Extract the [x, y] coordinate from the center of the cell holding the provided text.  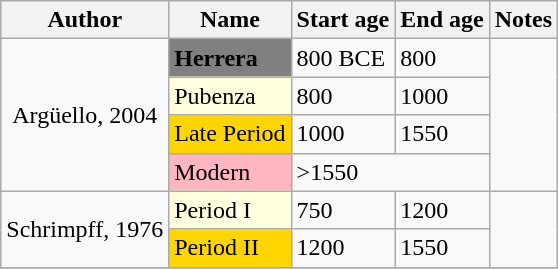
Argüello, 2004 [85, 115]
Late Period [230, 134]
Name [230, 20]
Author [85, 20]
Start age [343, 20]
Herrera [230, 58]
800 BCE [343, 58]
750 [343, 210]
Notes [523, 20]
Schrimpff, 1976 [85, 229]
Period II [230, 248]
Pubenza [230, 96]
Modern [230, 172]
Period I [230, 210]
End age [442, 20]
>1550 [390, 172]
